Pinpoint the cell where the given text exists, returning its [x, y] midpoint coordinate. 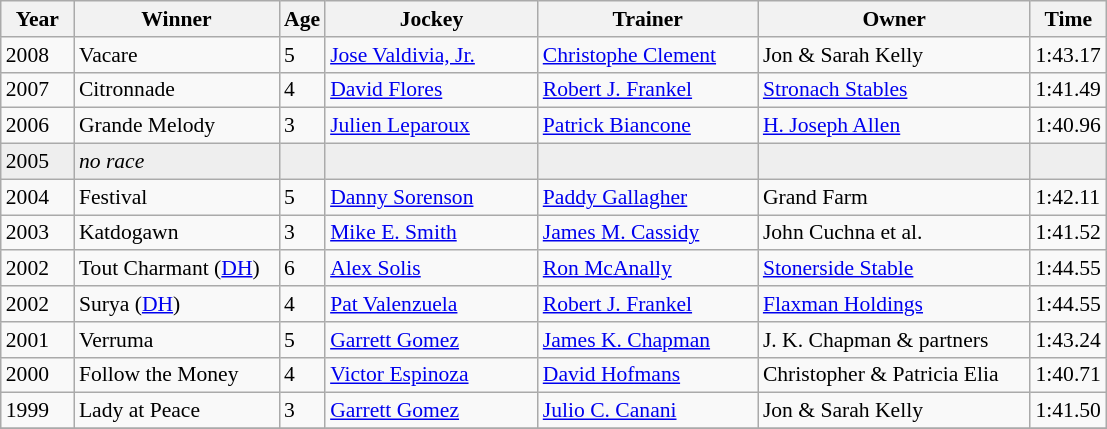
1:41.52 [1068, 233]
1999 [38, 411]
Grande Melody [176, 126]
Tout Charmant (DH) [176, 269]
Owner [894, 19]
2008 [38, 55]
Julien Leparoux [432, 126]
Stonerside Stable [894, 269]
Time [1068, 19]
Age [302, 19]
2004 [38, 197]
John Cuchna et al. [894, 233]
Alex Solis [432, 269]
David Hofmans [648, 375]
Verruma [176, 340]
Winner [176, 19]
Festival [176, 197]
Stronach Stables [894, 90]
Christophe Clement [648, 55]
1:40.71 [1068, 375]
James K. Chapman [648, 340]
Victor Espinoza [432, 375]
2003 [38, 233]
Patrick Biancone [648, 126]
Citronnade [176, 90]
Pat Valenzuela [432, 304]
no race [176, 162]
6 [302, 269]
Jockey [432, 19]
1:43.24 [1068, 340]
Year [38, 19]
1:43.17 [1068, 55]
2001 [38, 340]
1:40.96 [1068, 126]
Ron McAnally [648, 269]
1:42.11 [1068, 197]
Follow the Money [176, 375]
J. K. Chapman & partners [894, 340]
Mike E. Smith [432, 233]
James M. Cassidy [648, 233]
1:41.49 [1068, 90]
Katdogawn [176, 233]
Lady at Peace [176, 411]
2005 [38, 162]
Surya (DH) [176, 304]
Christopher & Patricia Elia [894, 375]
H. Joseph Allen [894, 126]
Jose Valdivia, Jr. [432, 55]
Grand Farm [894, 197]
Flaxman Holdings [894, 304]
Julio C. Canani [648, 411]
David Flores [432, 90]
Trainer [648, 19]
Danny Sorenson [432, 197]
2006 [38, 126]
Paddy Gallagher [648, 197]
2000 [38, 375]
1:41.50 [1068, 411]
2007 [38, 90]
Vacare [176, 55]
